Provide the (x, y) coordinate of the cell's center where the given text is located.  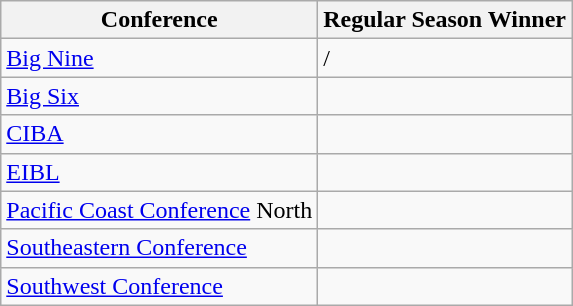
Big Six (160, 96)
Big Nine (160, 58)
EIBL (160, 172)
/ (445, 58)
CIBA (160, 134)
Southwest Conference (160, 286)
Southeastern Conference (160, 248)
Conference (160, 20)
Regular Season Winner (445, 20)
Pacific Coast Conference North (160, 210)
